Scan for the cell matching the given text and deliver its [X, Y] coordinate at center. 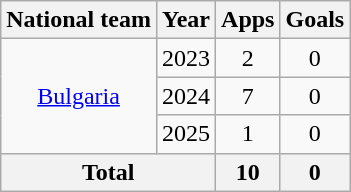
2023 [186, 58]
Goals [315, 20]
Bulgaria [79, 96]
1 [248, 134]
Total [108, 172]
2025 [186, 134]
7 [248, 96]
National team [79, 20]
Year [186, 20]
Apps [248, 20]
2 [248, 58]
2024 [186, 96]
10 [248, 172]
